Determine the (x, y) coordinate at the center of the cell enclosing the given text.  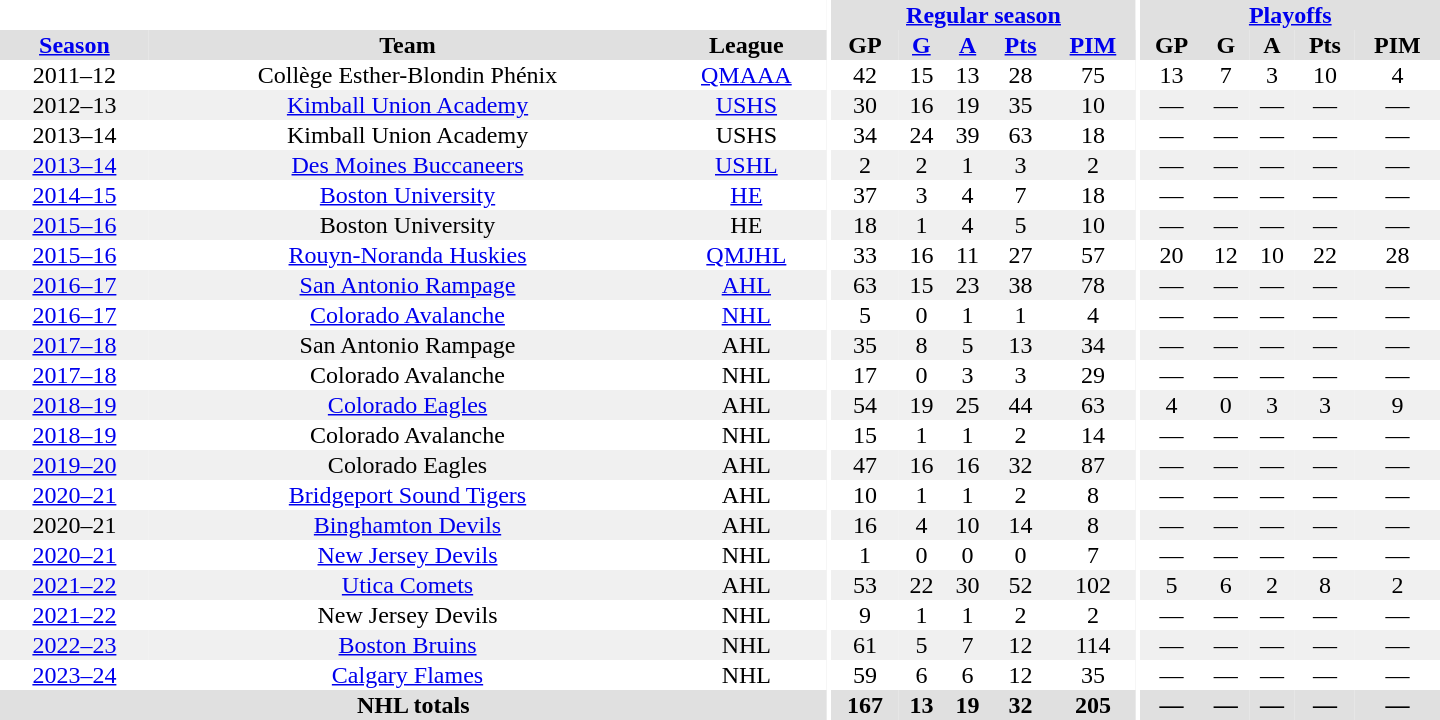
QMJHL (746, 255)
38 (1021, 285)
Playoffs (1290, 15)
57 (1092, 255)
Calgary Flames (408, 675)
20 (1172, 255)
59 (866, 675)
47 (866, 465)
League (746, 45)
Rouyn-Noranda Huskies (408, 255)
QMAAA (746, 75)
Collège Esther-Blondin Phénix (408, 75)
23 (967, 285)
Team (408, 45)
Bridgeport Sound Tigers (408, 495)
11 (967, 255)
42 (866, 75)
24 (921, 135)
2022–23 (74, 645)
USHL (746, 165)
114 (1092, 645)
167 (866, 705)
29 (1092, 375)
NHL totals (413, 705)
33 (866, 255)
Des Moines Buccaneers (408, 165)
Utica Comets (408, 585)
102 (1092, 585)
2012–13 (74, 105)
27 (1021, 255)
Binghamton Devils (408, 525)
2019–20 (74, 465)
37 (866, 195)
Regular season (984, 15)
53 (866, 585)
78 (1092, 285)
44 (1021, 405)
2011–12 (74, 75)
87 (1092, 465)
54 (866, 405)
Season (74, 45)
61 (866, 645)
Boston Bruins (408, 645)
75 (1092, 75)
39 (967, 135)
17 (866, 375)
25 (967, 405)
205 (1092, 705)
2014–15 (74, 195)
52 (1021, 585)
2023–24 (74, 675)
